Capture the cell that displays the provided text and extract its (x, y) central coordinate. 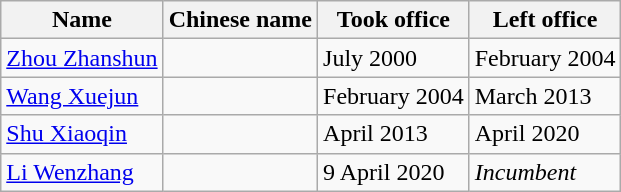
Incumbent (545, 172)
Shu Xiaoqin (82, 134)
Wang Xuejun (82, 96)
Left office (545, 20)
Li Wenzhang (82, 172)
March 2013 (545, 96)
Name (82, 20)
April 2013 (394, 134)
July 2000 (394, 58)
Chinese name (240, 20)
April 2020 (545, 134)
9 April 2020 (394, 172)
Zhou Zhanshun (82, 58)
Took office (394, 20)
